Pinpoint the cell where the given text exists, returning its [X, Y] midpoint coordinate. 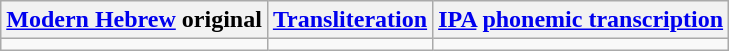
Transliteration [350, 20]
Modern Hebrew original [134, 20]
IPA phonemic transcription [581, 20]
